Identify which cell holds the provided text, then report its [x, y] central coordinate. 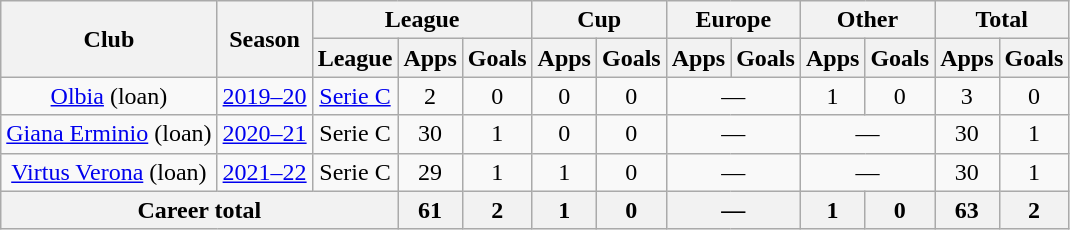
2020–21 [264, 134]
2021–22 [264, 172]
Giana Erminio (loan) [109, 134]
Europe [733, 20]
Cup [599, 20]
61 [430, 210]
Career total [200, 210]
Other [867, 20]
Olbia (loan) [109, 96]
2019–20 [264, 96]
63 [967, 210]
Season [264, 39]
Virtus Verona (loan) [109, 172]
3 [967, 96]
Total [1002, 20]
29 [430, 172]
Club [109, 39]
